Output the [x, y] coordinate of the center of the cell containing the given text.  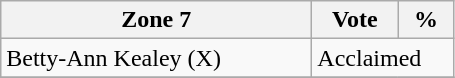
Acclaimed [383, 58]
Zone 7 [156, 20]
Betty-Ann Kealey (X) [156, 58]
% [426, 20]
Vote [355, 20]
